Locate the cell with the specified text and output its [x, y] center coordinate. 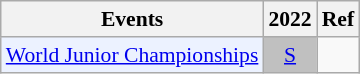
Ref [338, 19]
World Junior Championships [132, 55]
Events [132, 19]
S [290, 55]
2022 [290, 19]
